Capture the cell that displays the provided text and extract its [X, Y] central coordinate. 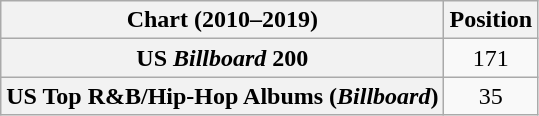
Position [491, 20]
35 [491, 96]
171 [491, 58]
US Top R&B/Hip-Hop Albums (Billboard) [222, 96]
Chart (2010–2019) [222, 20]
US Billboard 200 [222, 58]
